Return the (X, Y) coordinate for the center point of the cell that contains the specified text.  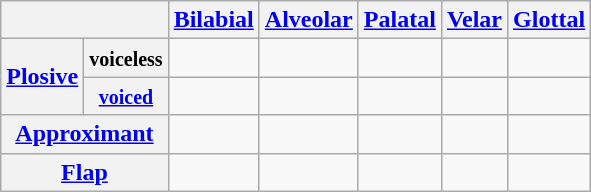
voiceless (126, 58)
Palatal (400, 20)
Approximant (84, 134)
Flap (84, 172)
Glottal (550, 20)
Plosive (42, 77)
voiced (126, 96)
Alveolar (308, 20)
Bilabial (214, 20)
Velar (474, 20)
